From the cell containing the given text, extract its center point as (x, y) coordinate. 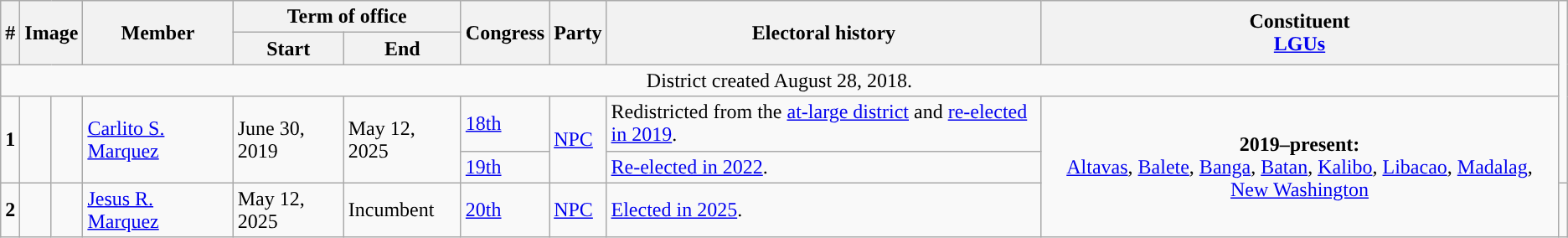
End (402, 49)
18th (504, 124)
Term of office (347, 17)
1 (10, 139)
District created August 28, 2018. (779, 80)
Party (578, 33)
Elected in 2025. (824, 210)
2019–present:Altavas, Balete, Banga, Batan, Kalibo, Libacao, Madalag, New Washington (1300, 167)
20th (504, 210)
Image (52, 33)
Jesus R. Marquez (157, 210)
Start (288, 49)
# (10, 33)
Incumbent (402, 210)
19th (504, 167)
2 (10, 210)
Member (157, 33)
Electoral history (824, 33)
Re-elected in 2022. (824, 167)
Carlito S. Marquez (157, 139)
June 30, 2019 (288, 139)
Redistricted from the at-large district and re-elected in 2019. (824, 124)
ConstituentLGUs (1300, 33)
Congress (504, 33)
